Locate the cell with the specified text and output its [X, Y] center coordinate. 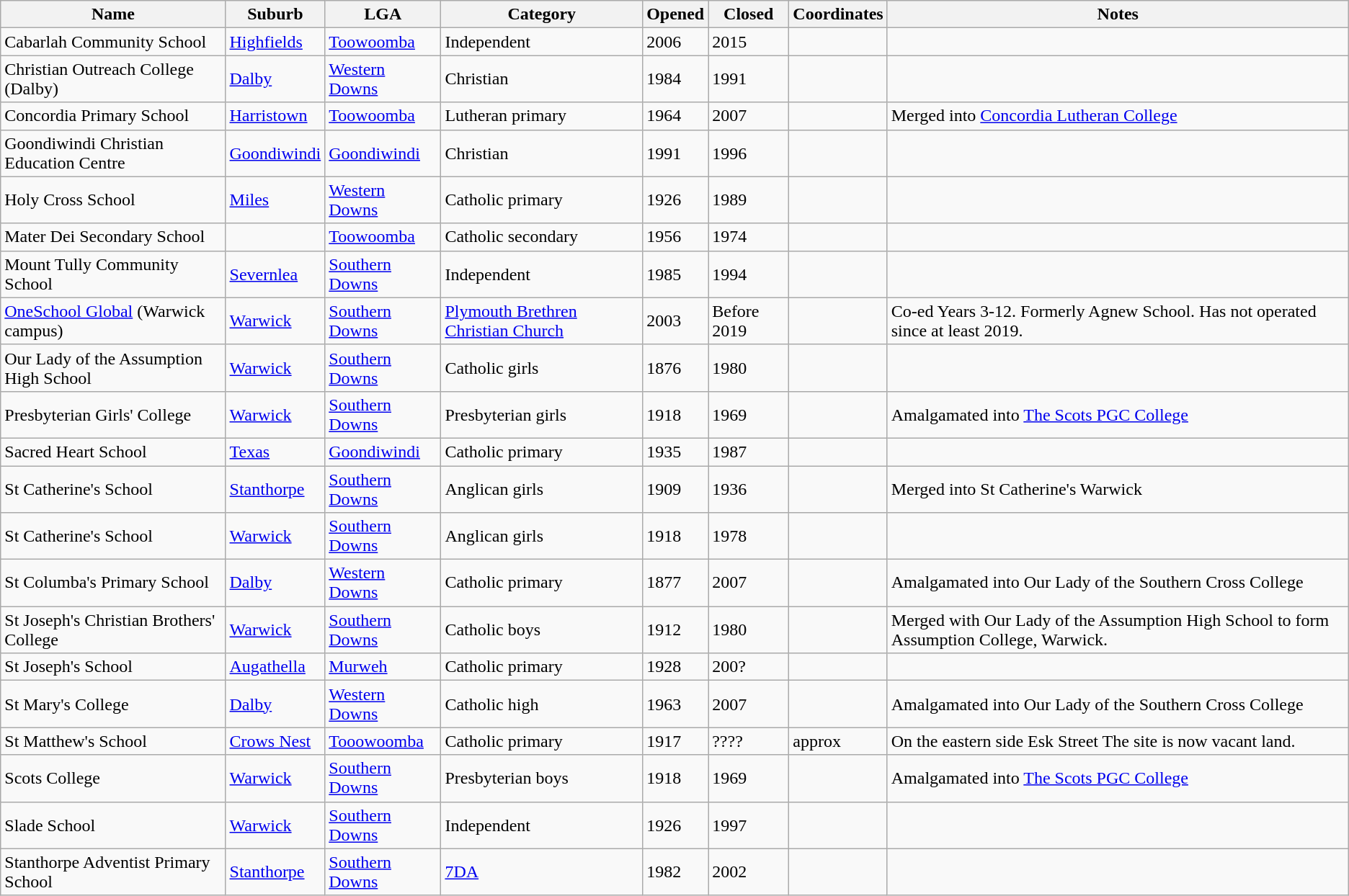
Before 2019 [749, 321]
1912 [676, 630]
1956 [676, 237]
Opened [676, 14]
1985 [676, 274]
Miles [275, 200]
1984 [676, 79]
Christian Outreach College (Dalby) [113, 79]
On the eastern side Esk Street The site is now vacant land. [1118, 741]
???? [749, 741]
St Joseph's School [113, 667]
Cabarlah Community School [113, 42]
Catholic girls [542, 367]
1964 [676, 116]
Closed [749, 14]
1996 [749, 153]
1963 [676, 704]
1994 [749, 274]
2015 [749, 42]
1928 [676, 667]
1997 [749, 825]
1974 [749, 237]
7DA [542, 872]
1935 [676, 452]
Harristown [275, 116]
Notes [1118, 14]
Severnlea [275, 274]
Presbyterian boys [542, 778]
Texas [275, 452]
Merged into St Catherine's Warwick [1118, 488]
St Matthew's School [113, 741]
Slade School [113, 825]
Our Lady of the Assumption High School [113, 367]
2002 [749, 872]
2003 [676, 321]
Concordia Primary School [113, 116]
1936 [749, 488]
St Mary's College [113, 704]
Catholic secondary [542, 237]
Lutheran primary [542, 116]
Catholic boys [542, 630]
Augathella [275, 667]
Mount Tully Community School [113, 274]
Mater Dei Secondary School [113, 237]
Goondiwindi Christian Education Centre [113, 153]
Name [113, 14]
Catholic high [542, 704]
1978 [749, 536]
1877 [676, 583]
Co-ed Years 3-12. Formerly Agnew School. Has not operated since at least 2019. [1118, 321]
Coordinates [838, 14]
Stanthorpe Adventist Primary School [113, 872]
St Joseph's Christian Brothers' College [113, 630]
Category [542, 14]
LGA [383, 14]
1989 [749, 200]
1909 [676, 488]
1987 [749, 452]
approx [838, 741]
Crows Nest [275, 741]
Sacred Heart School [113, 452]
1876 [676, 367]
2006 [676, 42]
Highfields [275, 42]
Suburb [275, 14]
1917 [676, 741]
Tooowoomba [383, 741]
Holy Cross School [113, 200]
200? [749, 667]
Merged with Our Lady of the Assumption High School to form Assumption College, Warwick. [1118, 630]
Presbyterian Girls' College [113, 415]
Plymouth Brethren Christian Church [542, 321]
1982 [676, 872]
OneSchool Global (Warwick campus) [113, 321]
Scots College [113, 778]
St Columba's Primary School [113, 583]
Murweh [383, 667]
Presbyterian girls [542, 415]
Merged into Concordia Lutheran College [1118, 116]
